Extract the [X, Y] coordinate from the center of the cell holding the provided text.  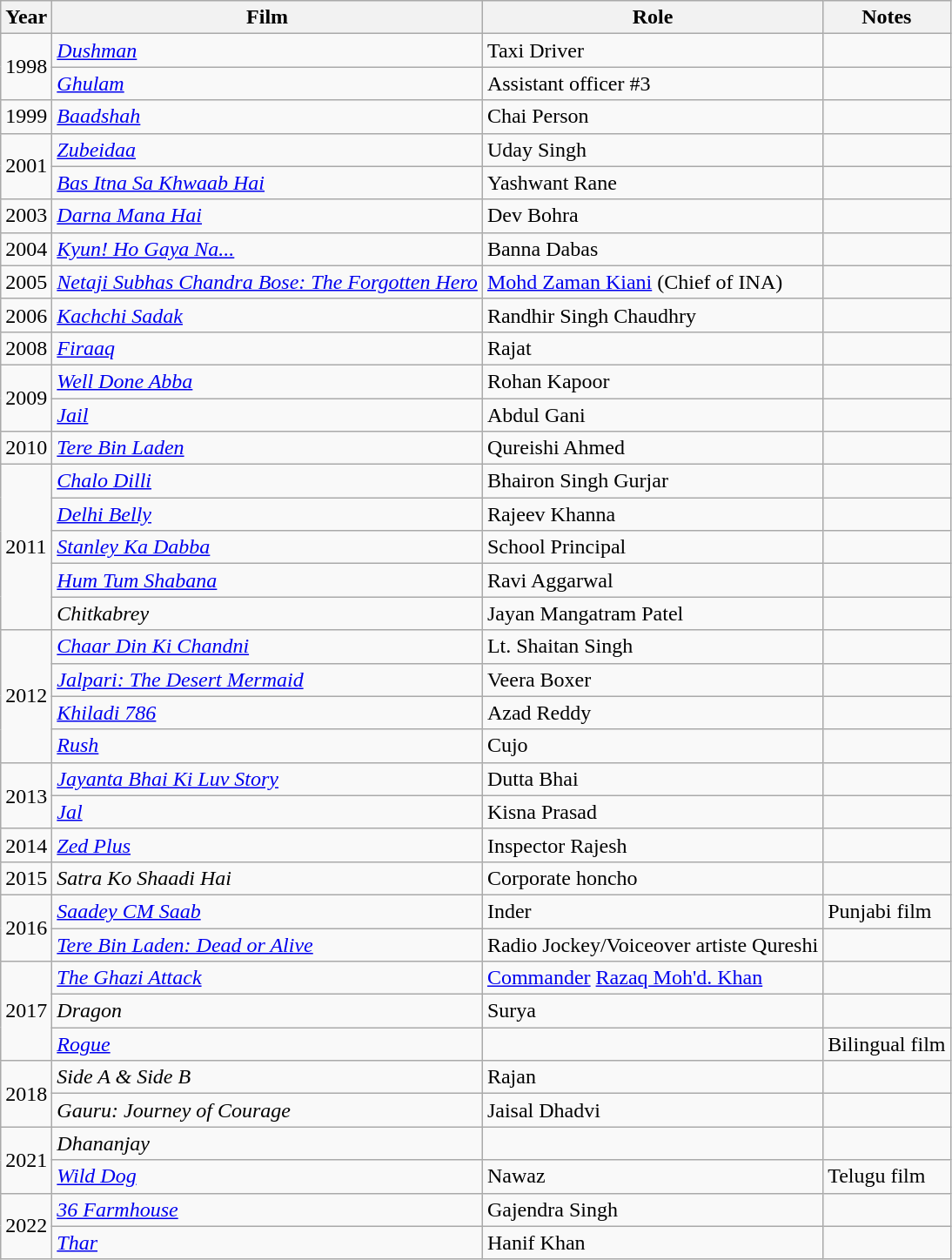
Firaaq [268, 348]
2008 [26, 348]
Dutta Bhai [653, 779]
Gauru: Journey of Courage [268, 1110]
Ghulam [268, 84]
Hanif Khan [653, 1243]
Rush [268, 746]
2021 [26, 1160]
Tere Bin Laden [268, 448]
2004 [26, 249]
Corporate honcho [653, 878]
Darna Mana Hai [268, 216]
Chai Person [653, 117]
Dushman [268, 50]
Jal [268, 812]
Satra Ko Shaadi Hai [268, 878]
Role [653, 17]
2016 [26, 928]
2003 [26, 216]
Delhi Belly [268, 514]
Year [26, 17]
Rajan [653, 1077]
Kisna Prasad [653, 812]
Assistant officer #3 [653, 84]
1999 [26, 117]
Inder [653, 911]
36 Farmhouse [268, 1210]
2005 [26, 282]
2011 [26, 547]
Jayan Mangatram Patel [653, 613]
Zubeidaa [268, 150]
Ravi Aggarwal [653, 580]
2015 [26, 878]
Dragon [268, 1011]
2018 [26, 1094]
Telugu film [887, 1176]
Inspector Rajesh [653, 845]
Saadey CM Saab [268, 911]
Bilingual film [887, 1044]
Yashwant Rane [653, 183]
Kyun! Ho Gaya Na... [268, 249]
Rohan Kapoor [653, 381]
2012 [26, 696]
Cujo [653, 746]
Chitkabrey [268, 613]
Banna Dabas [653, 249]
Zed Plus [268, 845]
2009 [26, 398]
Radio Jockey/Voiceover artiste Qureshi [653, 944]
The Ghazi Attack [268, 978]
Rogue [268, 1044]
Mohd Zaman Kiani (Chief of INA) [653, 282]
2022 [26, 1226]
Azad Reddy [653, 713]
Rajeev Khanna [653, 514]
Dev Bohra [653, 216]
Veera Boxer [653, 680]
Gajendra Singh [653, 1210]
1998 [26, 67]
Jalpari: The Desert Mermaid [268, 680]
Qureishi Ahmed [653, 448]
Jail [268, 415]
Stanley Ka Dabba [268, 547]
Baadshah [268, 117]
Chaar Din Ki Chandni [268, 647]
2013 [26, 795]
Chalo Dilli [268, 481]
2010 [26, 448]
Jayanta Bhai Ki Luv Story [268, 779]
Dhananjay [268, 1143]
Well Done Abba [268, 381]
Uday Singh [653, 150]
Bhairon Singh Gurjar [653, 481]
Lt. Shaitan Singh [653, 647]
Hum Tum Shabana [268, 580]
Nawaz [653, 1176]
Abdul Gani [653, 415]
Surya [653, 1011]
Rajat [653, 348]
Wild Dog [268, 1176]
2014 [26, 845]
Film [268, 17]
Bas Itna Sa Khwaab Hai [268, 183]
Randhir Singh Chaudhry [653, 315]
Side A & Side B [268, 1077]
Punjabi film [887, 911]
Kachchi Sadak [268, 315]
School Principal [653, 547]
Commander Razaq Moh'd. Khan [653, 978]
Notes [887, 17]
Thar [268, 1243]
2001 [26, 166]
Netaji Subhas Chandra Bose: The Forgotten Hero [268, 282]
Tere Bin Laden: Dead or Alive [268, 944]
Jaisal Dhadvi [653, 1110]
2017 [26, 1011]
Taxi Driver [653, 50]
2006 [26, 315]
Khiladi 786 [268, 713]
